Output the (X, Y) coordinate of the center of the cell containing the given text.  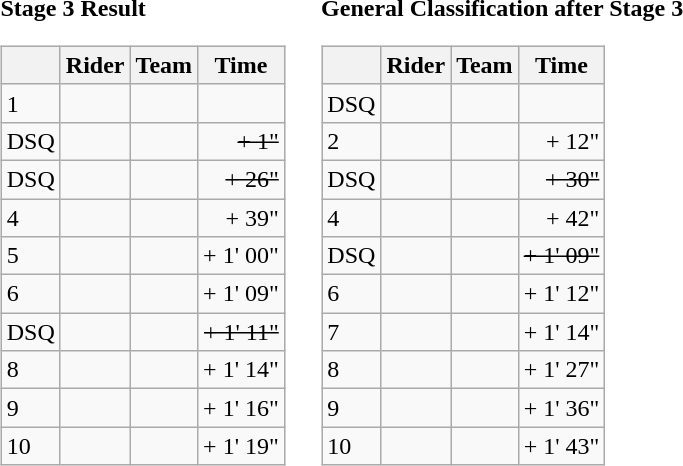
5 (30, 256)
+ 1' 43" (562, 446)
7 (352, 332)
+ 1' 11" (242, 332)
+ 39" (242, 217)
+ 26" (242, 179)
+ 1' 36" (562, 408)
+ 1' 00" (242, 256)
+ 1' 16" (242, 408)
+ 1" (242, 141)
+ 30" (562, 179)
+ 1' 27" (562, 370)
1 (30, 103)
+ 1' 19" (242, 446)
+ 12" (562, 141)
+ 1' 12" (562, 294)
2 (352, 141)
+ 42" (562, 217)
